Extract the (X, Y) coordinate from the center of the cell holding the provided text.  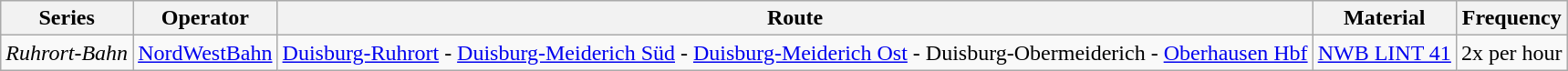
Series (67, 18)
Duisburg-Ruhrort - Duisburg-Meiderich Süd - Duisburg-Meiderich Ost - Duisburg-Obermeiderich - Oberhausen Hbf (795, 53)
2x per hour (1511, 53)
Operator (205, 18)
Ruhrort-Bahn (67, 53)
Material (1385, 18)
Route (795, 18)
Frequency (1511, 18)
NordWestBahn (205, 53)
NWB LINT 41 (1385, 53)
